Locate the cell with the specified text and output its (X, Y) center coordinate. 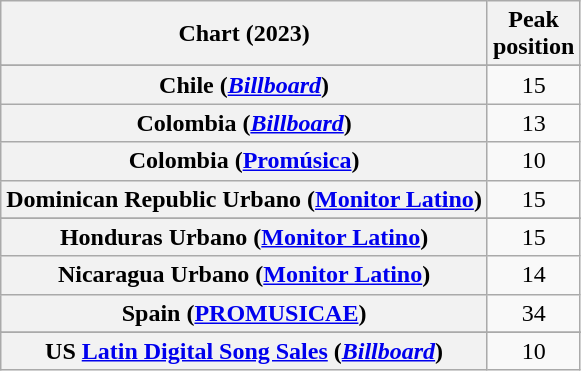
Dominican Republic Urbano (Monitor Latino) (244, 199)
14 (533, 275)
13 (533, 123)
Chart (2023) (244, 34)
Colombia (Billboard) (244, 123)
US Latin Digital Song Sales (Billboard) (244, 351)
Honduras Urbano (Monitor Latino) (244, 237)
Nicaragua Urbano (Monitor Latino) (244, 275)
Chile (Billboard) (244, 85)
Spain (PROMUSICAE) (244, 313)
Colombia (Promúsica) (244, 161)
34 (533, 313)
Peakposition (533, 34)
